Locate the cell with the specified text and output its [x, y] center coordinate. 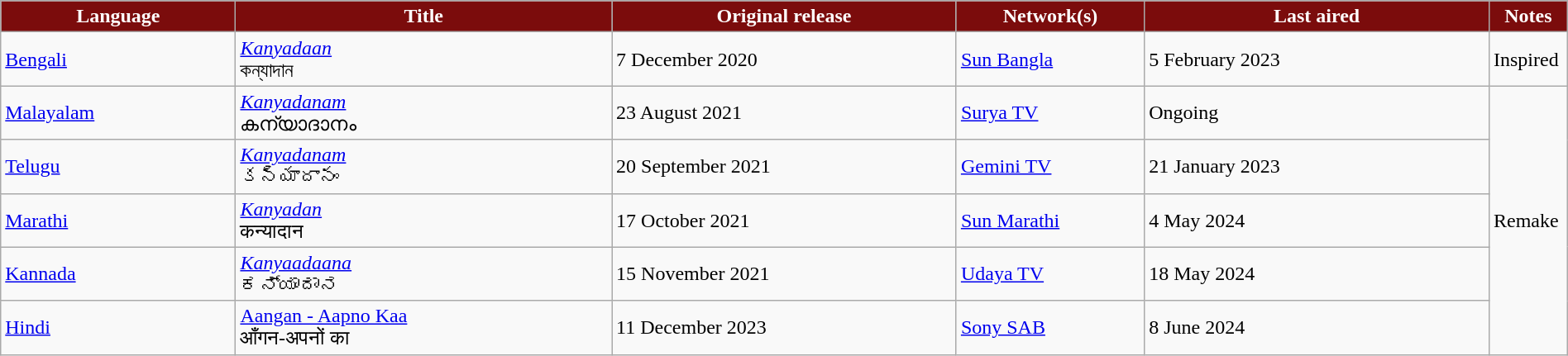
Sony SAB [1050, 327]
Kanyaadaana ಕನ್ಯಾದಾನ [423, 274]
21 January 2023 [1317, 167]
Last aired [1317, 17]
5 February 2023 [1317, 59]
Kanyadanam കന്യാദാനം [423, 112]
Hindi [118, 327]
18 May 2024 [1317, 274]
Inspired [1528, 59]
7 December 2020 [784, 59]
Telugu [118, 167]
Notes [1528, 17]
Kanyadan कन्यादान [423, 220]
Gemini TV [1050, 167]
Title [423, 17]
Marathi [118, 220]
Kannada [118, 274]
20 September 2021 [784, 167]
Original release [784, 17]
Remake [1528, 220]
Language [118, 17]
Ongoing [1317, 112]
15 November 2021 [784, 274]
Surya TV [1050, 112]
Aangan - Aapno Kaa आँगन-अपनों का [423, 327]
Sun Bangla [1050, 59]
Network(s) [1050, 17]
17 October 2021 [784, 220]
Kanyadaan কন্যাদান [423, 59]
Bengali [118, 59]
Malayalam [118, 112]
11 December 2023 [784, 327]
4 May 2024 [1317, 220]
Udaya TV [1050, 274]
23 August 2021 [784, 112]
Kanyadanam కన్యాదానం [423, 167]
8 June 2024 [1317, 327]
Sun Marathi [1050, 220]
